Extract the (X, Y) coordinate from the center of the cell holding the provided text.  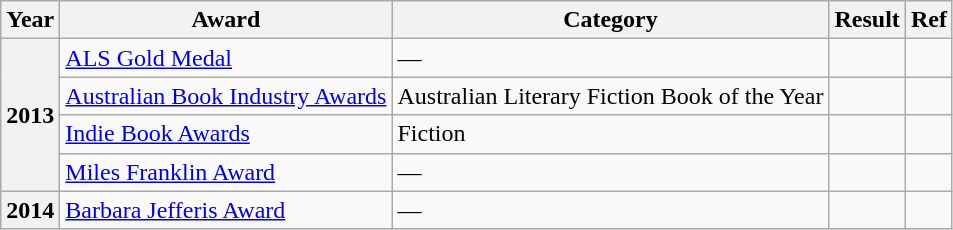
Miles Franklin Award (226, 172)
Indie Book Awards (226, 134)
2013 (30, 115)
Award (226, 20)
Year (30, 20)
Australian Literary Fiction Book of the Year (610, 96)
Australian Book Industry Awards (226, 96)
Result (867, 20)
Barbara Jefferis Award (226, 210)
Category (610, 20)
Ref (928, 20)
2014 (30, 210)
Fiction (610, 134)
ALS Gold Medal (226, 58)
